Determine the (X, Y) coordinate at the center of the cell enclosing the given text.  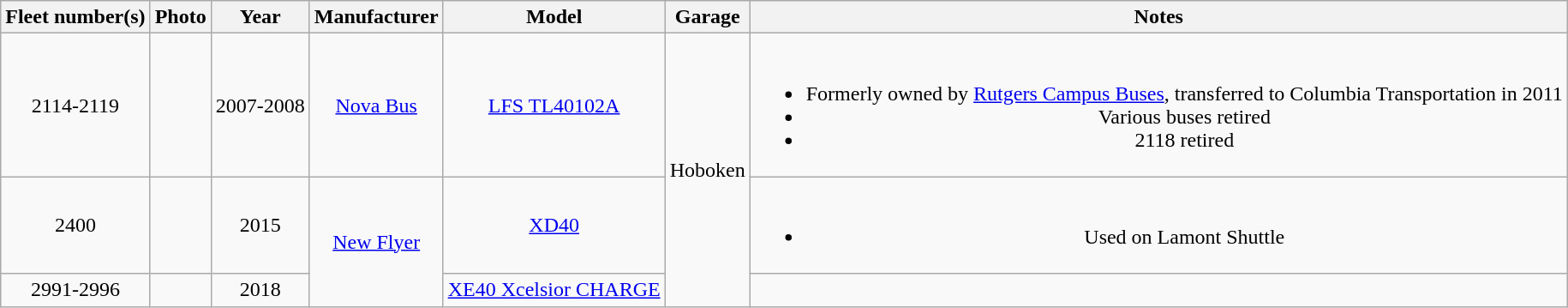
Manufacturer (376, 17)
Notes (1158, 17)
XD40 (554, 225)
Fleet number(s) (75, 17)
Hoboken (708, 170)
XE40 Xcelsior CHARGE (554, 290)
Nova Bus (376, 105)
Model (554, 17)
Used on Lamont Shuttle (1158, 225)
2400 (75, 225)
Year (260, 17)
Formerly owned by Rutgers Campus Buses, transferred to Columbia Transportation in 2011Various buses retired2118 retired (1158, 105)
Photo (180, 17)
LFS TL40102A (554, 105)
2114-2119 (75, 105)
2991-2996 (75, 290)
2015 (260, 225)
2007-2008 (260, 105)
2018 (260, 290)
Garage (708, 17)
New Flyer (376, 242)
